From the cell containing the given text, extract its center point as [X, Y] coordinate. 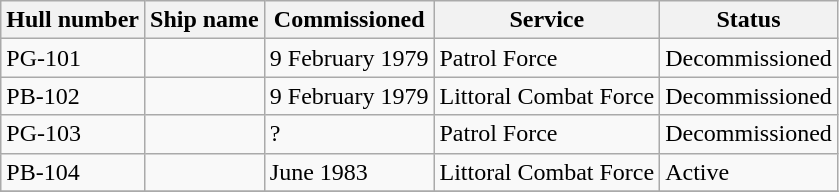
Active [749, 172]
June 1983 [349, 172]
Status [749, 20]
Commissioned [349, 20]
Ship name [205, 20]
PG-101 [73, 58]
PB-102 [73, 96]
PG-103 [73, 134]
PB-104 [73, 172]
? [349, 134]
Hull number [73, 20]
Service [547, 20]
